Pinpoint the cell where the given text exists, returning its (X, Y) midpoint coordinate. 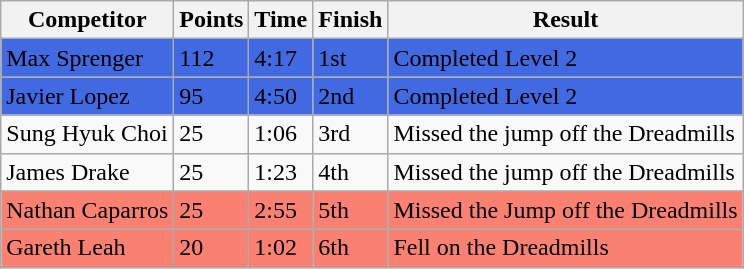
Finish (350, 20)
4:17 (281, 58)
Time (281, 20)
Fell on the Dreadmills (566, 248)
Missed the Jump off the Dreadmills (566, 210)
Points (212, 20)
Nathan Caparros (88, 210)
1:06 (281, 134)
4:50 (281, 96)
112 (212, 58)
Competitor (88, 20)
1st (350, 58)
2nd (350, 96)
20 (212, 248)
3rd (350, 134)
1:23 (281, 172)
1:02 (281, 248)
James Drake (88, 172)
Sung Hyuk Choi (88, 134)
4th (350, 172)
2:55 (281, 210)
Javier Lopez (88, 96)
6th (350, 248)
5th (350, 210)
95 (212, 96)
Gareth Leah (88, 248)
Result (566, 20)
Max Sprenger (88, 58)
